Find where the given text appears and provide that cell's center as (X, Y) coordinate. 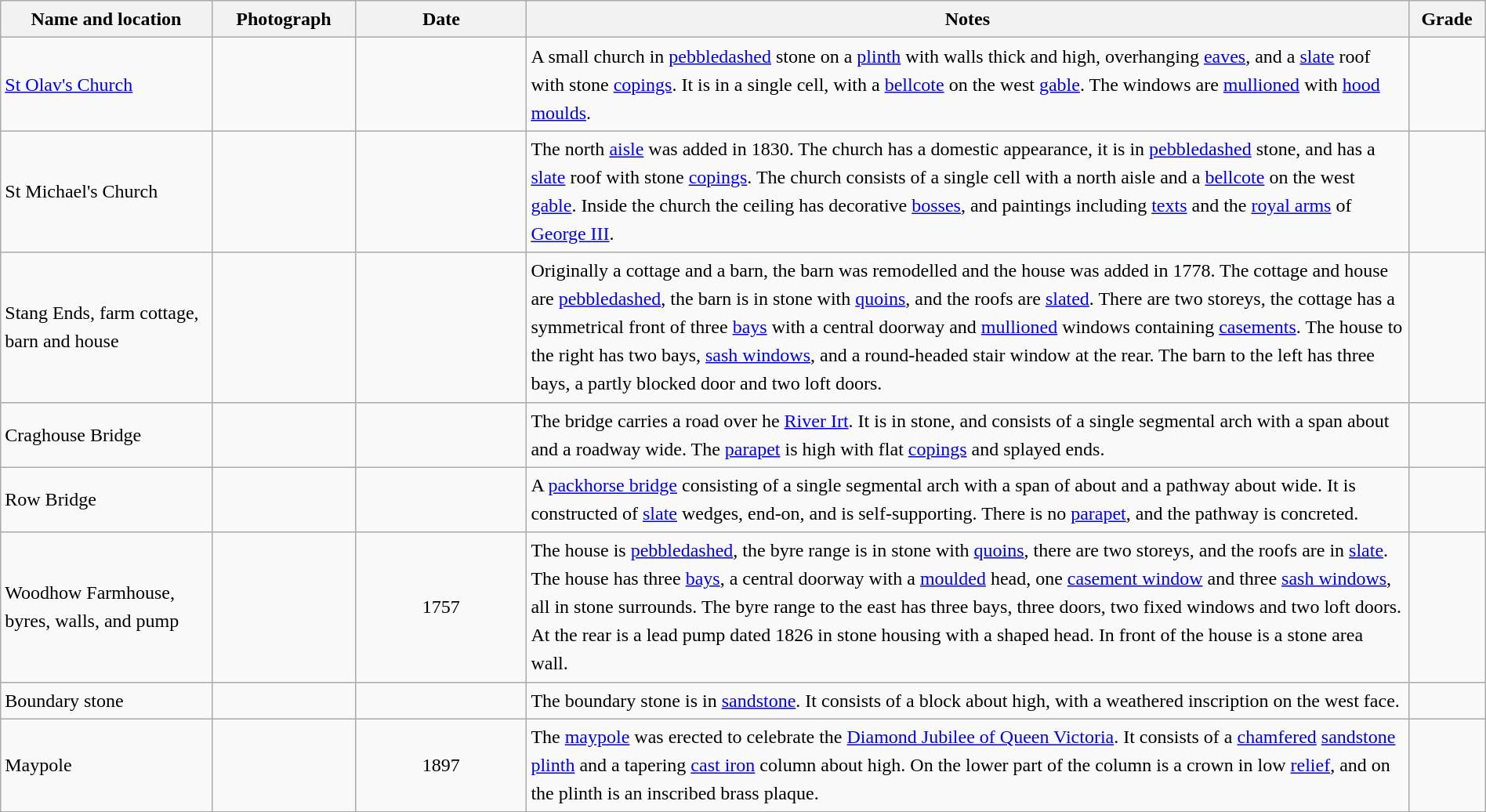
Woodhow Farmhouse,byres, walls, and pump (107, 607)
Boundary stone (107, 701)
1757 (441, 607)
St Michael's Church (107, 191)
Date (441, 19)
1897 (441, 765)
Grade (1447, 19)
The boundary stone is in sandstone. It consists of a block about high, with a weathered inscription on the west face. (967, 701)
Maypole (107, 765)
Stang Ends, farm cottage,barn and house (107, 328)
Name and location (107, 19)
Craghouse Bridge (107, 434)
Photograph (284, 19)
St Olav's Church (107, 85)
Row Bridge (107, 500)
Notes (967, 19)
